Capture the cell that displays the provided text and extract its (x, y) central coordinate. 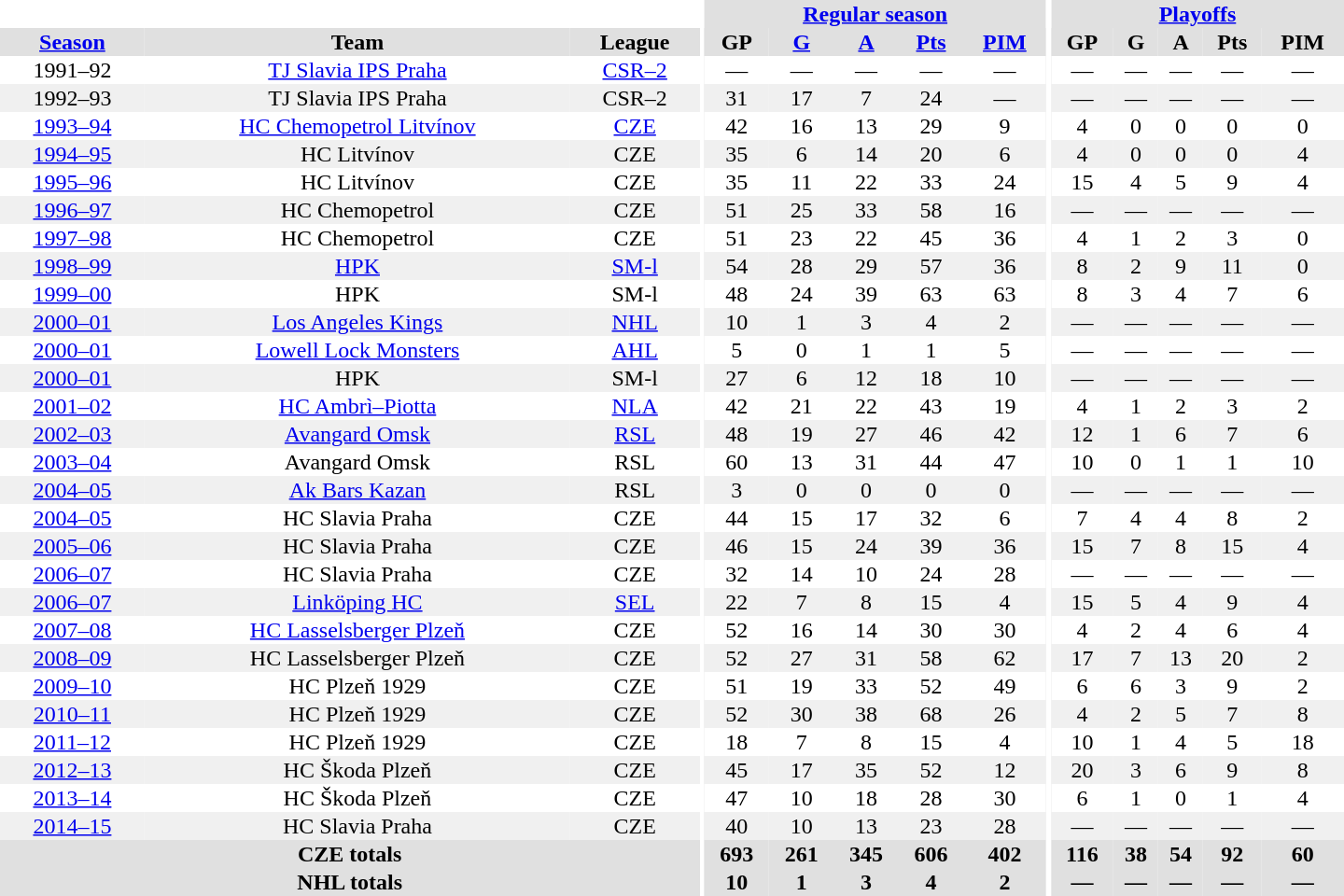
Playoffs (1197, 14)
261 (801, 854)
1998–99 (73, 266)
2011–12 (73, 742)
25 (801, 210)
Ak Bars Kazan (357, 490)
1991–92 (73, 70)
2014–15 (73, 826)
HC Ambrì–Piotta (357, 406)
43 (931, 406)
CZE totals (349, 854)
2013–14 (73, 798)
2012–13 (73, 770)
693 (737, 854)
2008–09 (73, 658)
116 (1083, 854)
345 (866, 854)
1999–00 (73, 294)
2002–03 (73, 434)
2005–06 (73, 546)
402 (1004, 854)
21 (801, 406)
HC Chemopetrol Litvínov (357, 126)
40 (737, 826)
68 (931, 714)
2001–02 (73, 406)
2009–10 (73, 686)
Regular season (875, 14)
NHL totals (349, 882)
92 (1232, 854)
1996–97 (73, 210)
57 (931, 266)
AHL (635, 350)
606 (931, 854)
26 (1004, 714)
Lowell Lock Monsters (357, 350)
1992–93 (73, 98)
1994–95 (73, 154)
49 (1004, 686)
NHL (635, 322)
NLA (635, 406)
League (635, 42)
SEL (635, 602)
Los Angeles Kings (357, 322)
2010–11 (73, 714)
2003–04 (73, 462)
Season (73, 42)
1997–98 (73, 238)
Linköping HC (357, 602)
1993–94 (73, 126)
2007–08 (73, 630)
62 (1004, 658)
1995–96 (73, 182)
Team (357, 42)
